Identify which cell holds the provided text, then report its [X, Y] central coordinate. 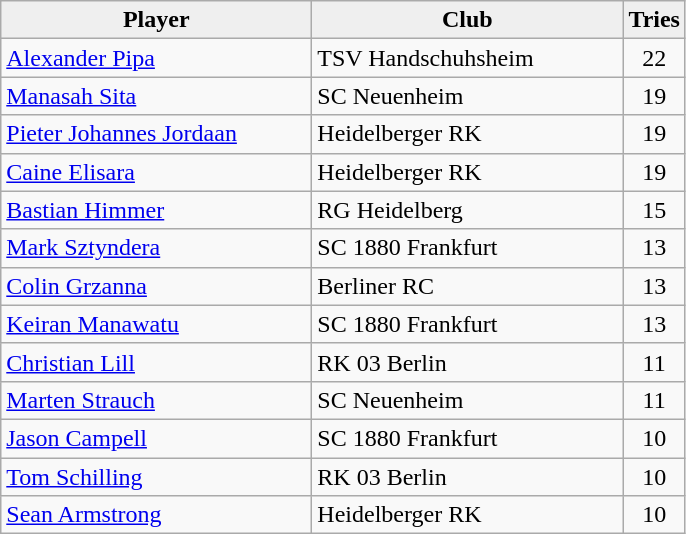
Keiran Manawatu [156, 324]
Jason Campell [156, 438]
Sean Armstrong [156, 515]
Club [468, 20]
Tom Schilling [156, 477]
Manasah Sita [156, 96]
Caine Elisara [156, 172]
Tries [654, 20]
Player [156, 20]
RG Heidelberg [468, 210]
Christian Lill [156, 362]
Pieter Johannes Jordaan [156, 134]
Mark Sztyndera [156, 248]
Colin Grzanna [156, 286]
22 [654, 58]
Berliner RC [468, 286]
15 [654, 210]
Bastian Himmer [156, 210]
Marten Strauch [156, 400]
Alexander Pipa [156, 58]
TSV Handschuhsheim [468, 58]
